Locate the cell with the specified text and output its (X, Y) center coordinate. 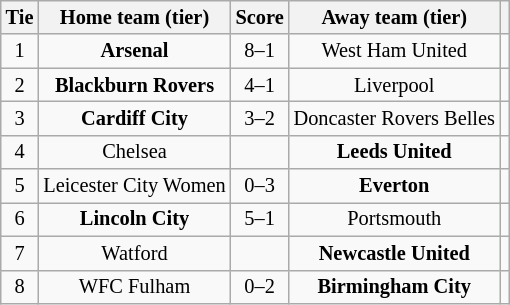
4 (20, 152)
Doncaster Rovers Belles (394, 118)
Watford (134, 253)
Home team (tier) (134, 17)
0–3 (260, 186)
0–2 (260, 287)
Leeds United (394, 152)
3–2 (260, 118)
Blackburn Rovers (134, 85)
Everton (394, 186)
8 (20, 287)
WFC Fulham (134, 287)
4–1 (260, 85)
Tie (20, 17)
5 (20, 186)
Score (260, 17)
Leicester City Women (134, 186)
Arsenal (134, 51)
Birmingham City (394, 287)
Cardiff City (134, 118)
Chelsea (134, 152)
7 (20, 253)
Portsmouth (394, 219)
5–1 (260, 219)
West Ham United (394, 51)
Away team (tier) (394, 17)
3 (20, 118)
Lincoln City (134, 219)
6 (20, 219)
8–1 (260, 51)
1 (20, 51)
Newcastle United (394, 253)
2 (20, 85)
Liverpool (394, 85)
